From the cell containing the given text, extract its center point as [X, Y] coordinate. 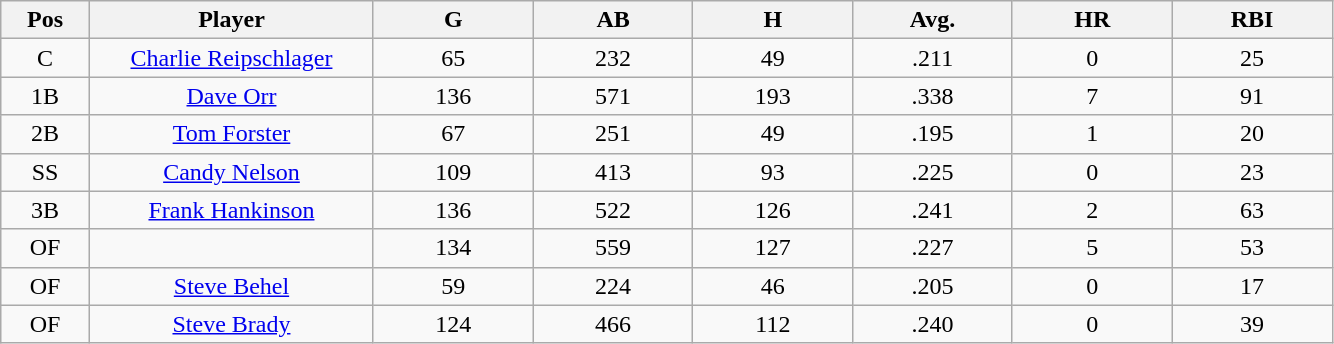
.195 [933, 134]
93 [773, 172]
RBI [1252, 20]
2B [46, 134]
39 [1252, 324]
.225 [933, 172]
127 [773, 248]
134 [453, 248]
251 [613, 134]
SS [46, 172]
C [46, 58]
466 [613, 324]
25 [1252, 58]
Frank Hankinson [231, 210]
5 [1092, 248]
53 [1252, 248]
H [773, 20]
Avg. [933, 20]
Tom Forster [231, 134]
Player [231, 20]
Pos [46, 20]
1B [46, 96]
112 [773, 324]
559 [613, 248]
7 [1092, 96]
2 [1092, 210]
224 [613, 286]
571 [613, 96]
.338 [933, 96]
.205 [933, 286]
59 [453, 286]
.241 [933, 210]
Candy Nelson [231, 172]
Dave Orr [231, 96]
232 [613, 58]
17 [1252, 286]
91 [1252, 96]
3B [46, 210]
.211 [933, 58]
522 [613, 210]
413 [613, 172]
Steve Brady [231, 324]
23 [1252, 172]
124 [453, 324]
63 [1252, 210]
65 [453, 58]
.240 [933, 324]
Steve Behel [231, 286]
20 [1252, 134]
46 [773, 286]
G [453, 20]
126 [773, 210]
67 [453, 134]
.227 [933, 248]
AB [613, 20]
Charlie Reipschlager [231, 58]
193 [773, 96]
109 [453, 172]
1 [1092, 134]
HR [1092, 20]
